Search for the cell housing the specified text and yield its (x, y) center coordinate. 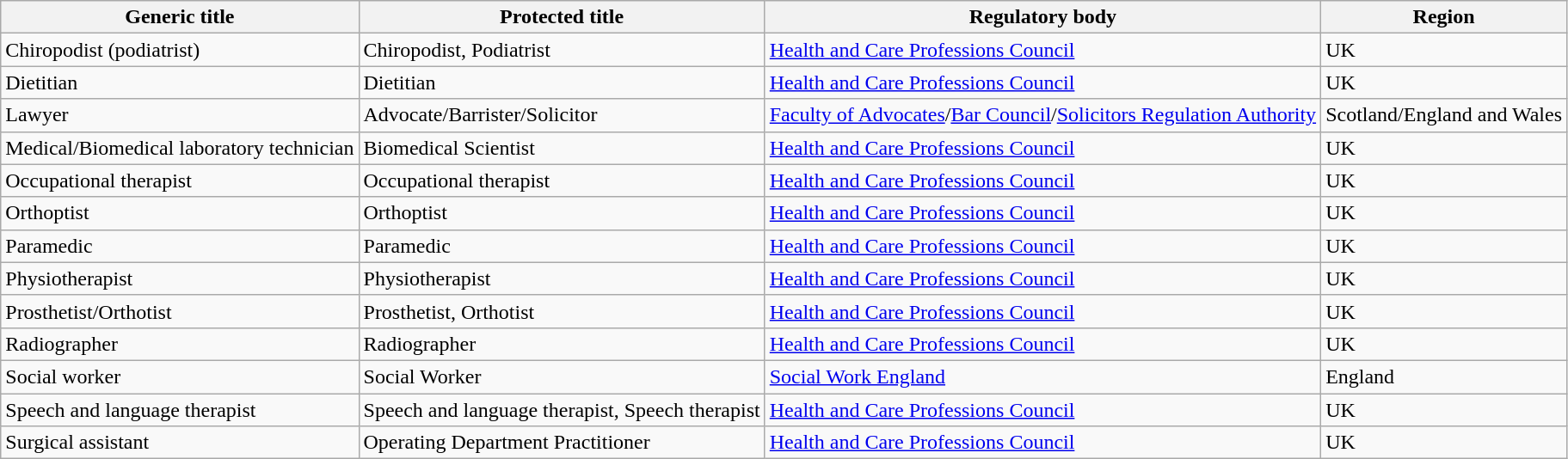
England (1444, 376)
Biomedical Scientist (562, 148)
Protected title (562, 17)
Regulatory body (1042, 17)
Operating Department Practitioner (562, 443)
Speech and language therapist, Speech therapist (562, 410)
Chiropodist (podiatrist) (180, 50)
Surgical assistant (180, 443)
Prosthetist, Orthotist (562, 311)
Speech and language therapist (180, 410)
Social worker (180, 376)
Chiropodist, Podiatrist (562, 50)
Region (1444, 17)
Prosthetist/Orthotist (180, 311)
Advocate/Barrister/Solicitor (562, 115)
Social Work England (1042, 376)
Lawyer (180, 115)
Social Worker (562, 376)
Generic title (180, 17)
Faculty of Advocates/Bar Council/Solicitors Regulation Authority (1042, 115)
Medical/Biomedical laboratory technician (180, 148)
Scotland/England and Wales (1444, 115)
